Provide the [X, Y] coordinate of the cell's center where the given text is located.  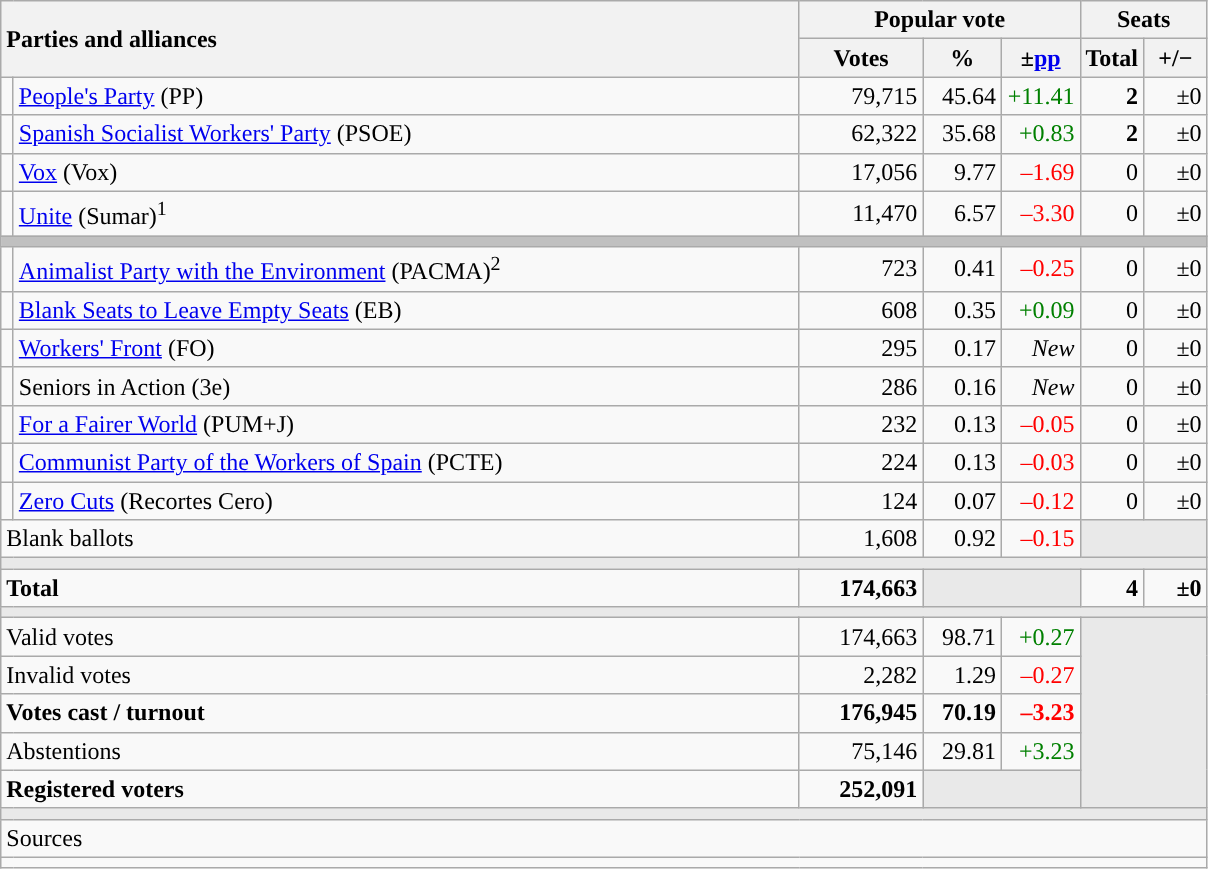
–0.15 [1040, 539]
35.68 [962, 134]
1.29 [962, 675]
+/− [1176, 58]
0.07 [962, 501]
+3.23 [1040, 751]
–0.12 [1040, 501]
6.57 [962, 214]
Votes [861, 58]
4 [1112, 588]
For a Fairer World (PUM+J) [406, 424]
224 [861, 462]
–0.05 [1040, 424]
252,091 [861, 789]
29.81 [962, 751]
Unite (Sumar)1 [406, 214]
Blank Seats to Leave Empty Seats (EB) [406, 310]
295 [861, 348]
62,322 [861, 134]
124 [861, 501]
11,470 [861, 214]
0.35 [962, 310]
+11.41 [1040, 96]
±pp [1040, 58]
Spanish Socialist Workers' Party (PSOE) [406, 134]
723 [861, 270]
–0.25 [1040, 270]
–3.23 [1040, 713]
Seats [1144, 20]
Registered voters [400, 789]
1,608 [861, 539]
9.77 [962, 172]
Invalid votes [400, 675]
70.19 [962, 713]
45.64 [962, 96]
75,146 [861, 751]
Vox (Vox) [406, 172]
+0.09 [1040, 310]
Zero Cuts (Recortes Cero) [406, 501]
Votes cast / turnout [400, 713]
Workers' Front (FO) [406, 348]
Blank ballots [400, 539]
+0.83 [1040, 134]
0.16 [962, 386]
Abstentions [400, 751]
–0.03 [1040, 462]
Sources [604, 838]
608 [861, 310]
People's Party (PP) [406, 96]
17,056 [861, 172]
–1.69 [1040, 172]
Popular vote [940, 20]
% [962, 58]
79,715 [861, 96]
Animalist Party with the Environment (PACMA)2 [406, 270]
2,282 [861, 675]
–3.30 [1040, 214]
–0.27 [1040, 675]
0.92 [962, 539]
Seniors in Action (3e) [406, 386]
Valid votes [400, 637]
98.71 [962, 637]
Parties and alliances [400, 39]
Communist Party of the Workers of Spain (PCTE) [406, 462]
286 [861, 386]
232 [861, 424]
0.41 [962, 270]
+0.27 [1040, 637]
176,945 [861, 713]
0.17 [962, 348]
